Scan for the cell matching the given text and deliver its (x, y) coordinate at center. 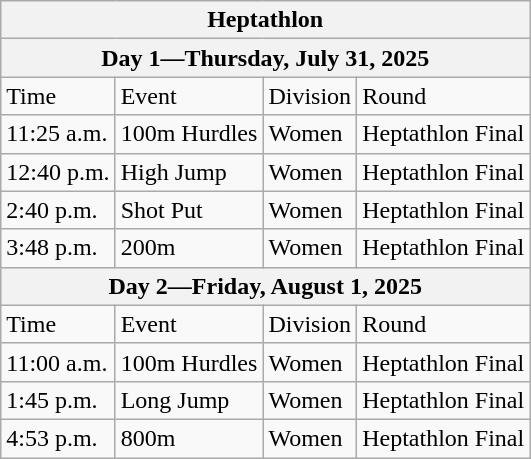
Shot Put (189, 210)
11:00 a.m. (58, 362)
High Jump (189, 172)
200m (189, 248)
800m (189, 438)
11:25 a.m. (58, 134)
Heptathlon (266, 20)
3:48 p.m. (58, 248)
4:53 p.m. (58, 438)
1:45 p.m. (58, 400)
Day 1—Thursday, July 31, 2025 (266, 58)
2:40 p.m. (58, 210)
12:40 p.m. (58, 172)
Long Jump (189, 400)
Day 2—Friday, August 1, 2025 (266, 286)
